Scan for the cell matching the given text and deliver its [X, Y] coordinate at center. 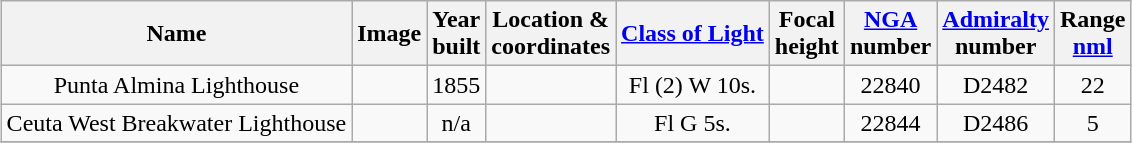
Rangenml [1093, 34]
Admiraltynumber [996, 34]
D2486 [996, 123]
22844 [890, 123]
Focalheight [806, 34]
Ceuta West Breakwater Lighthouse [176, 123]
Fl G 5s. [693, 123]
Location & coordinates [551, 34]
n/a [456, 123]
Class of Light [693, 34]
NGAnumber [890, 34]
22840 [890, 85]
Image [390, 34]
5 [1093, 123]
D2482 [996, 85]
Punta Almina Lighthouse [176, 85]
22 [1093, 85]
Yearbuilt [456, 34]
1855 [456, 85]
Fl (2) W 10s. [693, 85]
Name [176, 34]
